Provide the (X, Y) coordinate of the cell's center where the given text is located.  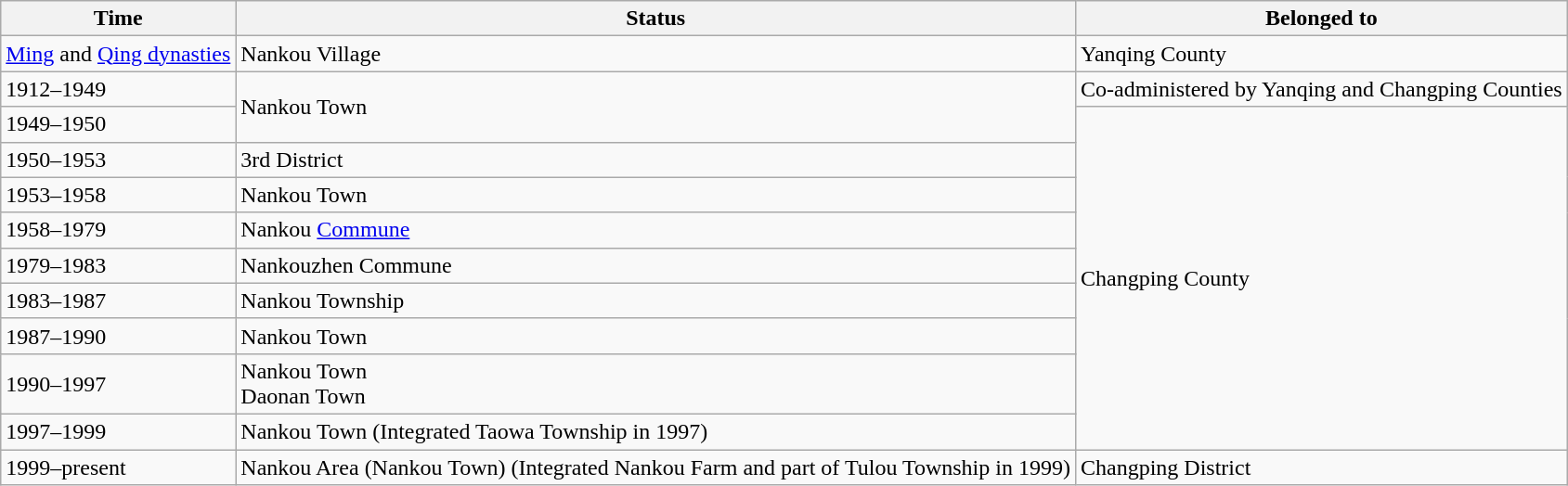
Yanqing County (1321, 54)
Belonged to (1321, 19)
1990–1997 (119, 384)
Nankou Commune (655, 230)
Nankou Township (655, 301)
Changping District (1321, 467)
Nankou Area (Nankou Town) (Integrated Nankou Farm and part of Tulou Township in 1999) (655, 467)
Nankouzhen Commune (655, 265)
1999–present (119, 467)
Nankou Village (655, 54)
Changping County (1321, 278)
1958–1979 (119, 230)
Status (655, 19)
Co-administered by Yanqing and Changping Counties (1321, 89)
1953–1958 (119, 195)
1950–1953 (119, 160)
Nankou TownDaonan Town (655, 384)
Ming and Qing dynasties (119, 54)
Nankou Town (Integrated Taowa Township in 1997) (655, 431)
1997–1999 (119, 431)
1912–1949 (119, 89)
3rd District (655, 160)
1949–1950 (119, 124)
1987–1990 (119, 336)
1979–1983 (119, 265)
Time (119, 19)
1983–1987 (119, 301)
